From the cell containing the given text, extract its center point as [X, Y] coordinate. 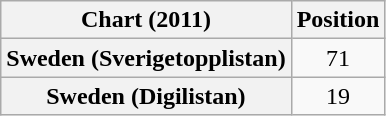
19 [338, 96]
Sweden (Digilistan) [146, 96]
Sweden (Sverigetopplistan) [146, 58]
71 [338, 58]
Chart (2011) [146, 20]
Position [338, 20]
